Return the [X, Y] coordinate for the center point of the cell that contains the specified text.  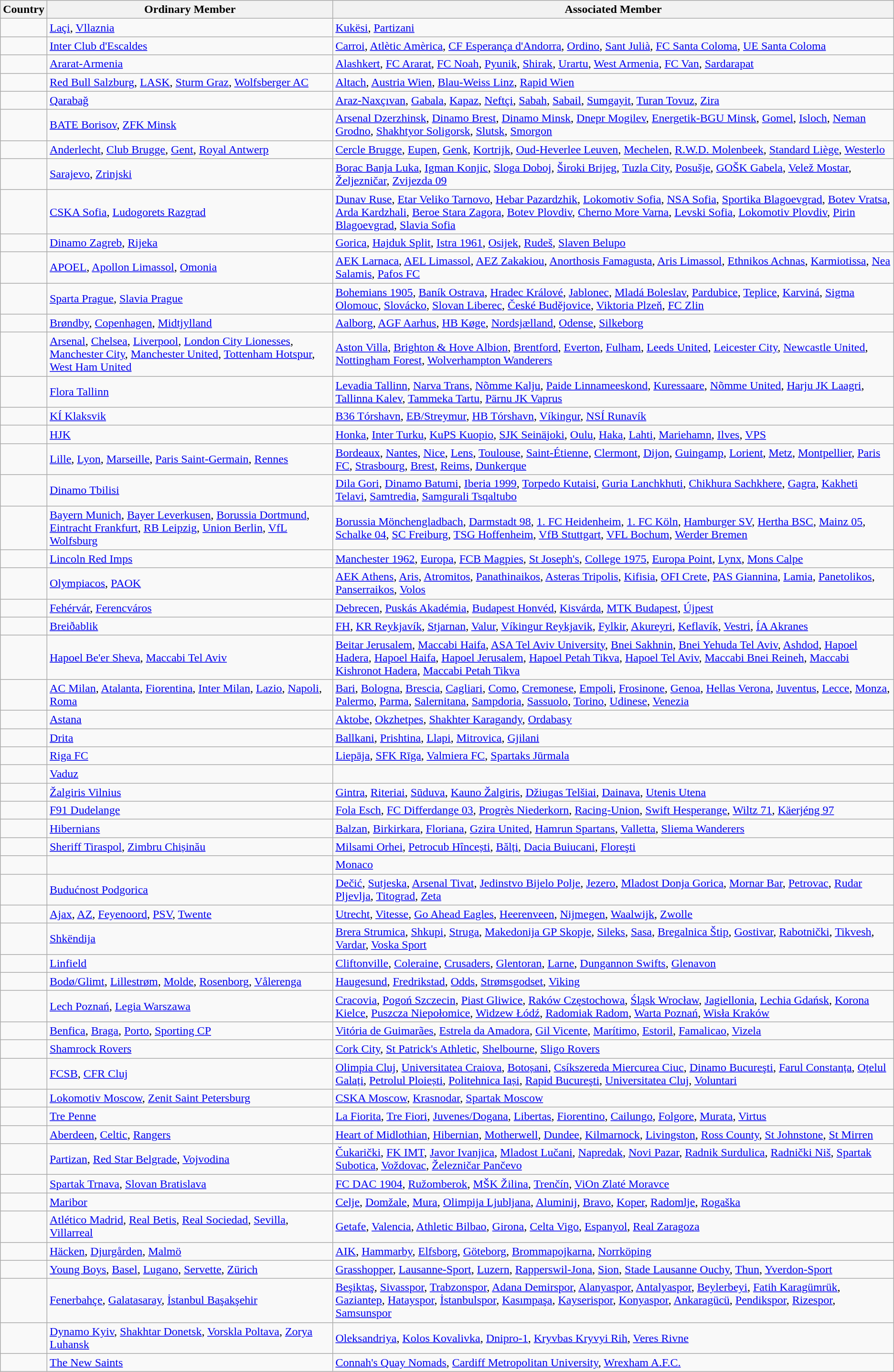
Fehérvár, Ferencváros [190, 608]
Vaduz [190, 774]
Shamrock Rovers [190, 1049]
Cercle Brugge, Eupen, Genk, Kortrijk, Oud-Heverlee Leuven, Mechelen, R.W.D. Molenbeek, Standard Liège, Westerlo [613, 149]
Liepāja, SFK Rīga, Valmiera FC, Spartaks Jūrmala [613, 756]
Linfield [190, 963]
Gintra, Riteriai, Sūduva, Kauno Žalgiris, Džiugas Telšiai, Dainava, Utenis Utena [613, 792]
Sheriff Tiraspol, Zimbru Chișinău [190, 847]
Cork City, St Patrick's Athletic, Shelbourne, Sligo Rovers [613, 1049]
Young Boys, Basel, Lugano, Servette, Zürich [190, 1269]
Riga FC [190, 756]
Olympiacos, PAOK [190, 584]
Arsenal Dzerzhinsk, Dinamo Brest, Dinamo Minsk, Dnepr Mogilev, Energetik-BGU Minsk, Gomel, Isloch, Neman Grodno, Shakhtyor Soligorsk, Slutsk, Smorgon [613, 125]
AEK Athens, Aris, Atromitos, Panathinaikos, Asteras Tripolis, Kifisia, OFI Crete, PAS Giannina, Lamia, Panetolikos, Panserraikos, Volos [613, 584]
AC Milan, Atalanta, Fiorentina, Inter Milan, Lazio, Napoli, Roma [190, 694]
Lincoln Red Imps [190, 559]
FH, KR Reykjavík, Stjarnan, Valur, Víkingur Reykjavik, Fylkir, Akureyri, Keflavík, Vestri, ÍA Akranes [613, 626]
Grasshopper, Lausanne-Sport, Luzern, Rapperswil-Jona, Sion, Stade Lausanne Ouchy, Thun, Yverdon-Sport [613, 1269]
Partizan, Red Star Belgrade, Vojvodina [190, 1159]
Associated Member [613, 10]
FCSB, CFR Cluj [190, 1074]
Žalgiris Vilnius [190, 792]
Ballkani, Prishtina, Llapi, Mitrovica, Gjilani [613, 738]
Balzan, Birkirkara, Floriana, Gzira United, Hamrun Spartans, Valletta, Sliema Wanderers [613, 829]
Fola Esch, FC Differdange 03, Progrès Niederkorn, Racing-Union, Swift Hesperange, Wiltz 71, Käerjéng 97 [613, 810]
Connah's Quay Nomads, Cardiff Metropolitan University, Wrexham A.F.C. [613, 1362]
Anderlecht, Club Brugge, Gent, Royal Antwerp [190, 149]
BATE Borisov, ZFK Minsk [190, 125]
Dečić, Sutjeska, Arsenal Tivat, Jedinstvo Bijelo Polje, Jezero, Mladost Donja Gorica, Mornar Bar, Petrovac, Rudar Pljevlja, Titograd, Zeta [613, 889]
Utrecht, Vitesse, Go Ahead Eagles, Heerenveen, Nijmegen, Waalwijk, Zwolle [613, 914]
Tre Penne [190, 1117]
Breiðablik [190, 626]
AIK, Hammarby, Elfsborg, Göteborg, Brommapojkarna, Norrköping [613, 1251]
Atlético Madrid, Real Betis, Real Sociedad, Sevilla, Villarreal [190, 1226]
Arsenal, Chelsea, Liverpool, London City Lionesses, Manchester City, Manchester United, Tottenham Hotspur, West Ham United [190, 354]
Fenerbahçe, Galatasaray, İstanbul Başakşehir [190, 1300]
Dinamo Tbilisi [190, 490]
Aberdeen, Celtic, Rangers [190, 1135]
Red Bull Salzburg, LASK, Sturm Graz, Wolfsberger AC [190, 82]
Häcken, Djurgården, Malmö [190, 1251]
Lech Poznań, Legia Warszawa [190, 1006]
Laçi, Vllaznia [190, 28]
Flora Tallinn [190, 392]
Budućnost Podgorica [190, 889]
Aktobe, Okzhetpes, Shakhter Karagandy, Ordabasy [613, 719]
Honka, Inter Turku, KuPS Kuopio, SJK Seinäjoki, Oulu, Haka, Lahti, Mariehamn, Ilves, VPS [613, 435]
Manchester 1962, Europa, FCB Magpies, St Joseph's, College 1975, Europa Point, Lynx, Mons Calpe [613, 559]
The New Saints [190, 1362]
Astana [190, 719]
Heart of Midlothian, Hibernian, Motherwell, Dundee, Kilmarnock, Livingston, Ross County, St Johnstone, St Mirren [613, 1135]
Country [24, 10]
F91 Dudelange [190, 810]
Hibernians [190, 829]
AEK Larnaca, AEL Limassol, AEZ Zakakiou, Anorthosis Famagusta, Aris Limassol, Ethnikos Achnas, Karmiotissa, Nea Salamis, Pafos FC [613, 267]
Qarabağ [190, 100]
KÍ Klaksvik [190, 416]
Alashkert, FC Ararat, FC Noah, Pyunik, Shirak, Urartu, West Armenia, FC Van, Sardarapat [613, 64]
Araz-Naxçıvan, Gabala, Kapaz, Neftçi, Sabah, Sabail, Sumgayit, Turan Tovuz, Zira [613, 100]
Ajax, AZ, Feyenoord, PSV, Twente [190, 914]
Bodø/Glimt, Lillestrøm, Molde, Rosenborg, Vålerenga [190, 981]
Celje, Domžale, Mura, Olimpija Ljubljana, Aluminij, Bravo, Koper, Radomlje, Rogaška [613, 1202]
Debrecen, Puskás Akadémia, Budapest Honvéd, Kisvárda, MTK Budapest, Újpest [613, 608]
Aalborg, AGF Aarhus, HB Køge, Nordsjælland, Odense, Silkeborg [613, 323]
Benfica, Braga, Porto, Sporting CP [190, 1031]
Ararat-Armenia [190, 64]
B36 Tórshavn, EB/Streymur, HB Tórshavn, Víkingur, NSÍ Runavík [613, 416]
Dynamo Kyiv, Shakhtar Donetsk, Vorskla Poltava, Zorya Luhansk [190, 1338]
Bayern Munich, Bayer Leverkusen, Borussia Dortmund, Eintracht Frankfurt, RB Leipzig, Union Berlin, VfL Wolfsburg [190, 528]
HJK [190, 435]
Haugesund, Fredrikstad, Odds, Strømsgodset, Viking [613, 981]
Brera Strumica, Shkupi, Struga, Makedonija GP Skopje, Sileks, Sasa, Bregalnica Štip, Gostivar, Rabotnički, Tikvesh, Vardar, Voska Sport [613, 939]
Shkëndija [190, 939]
Kukësi, Partizani [613, 28]
Gorica, Hajduk Split, Istra 1961, Osijek, Rudeš, Slaven Belupo [613, 243]
CSKA Sofia, Ludogorets Razgrad [190, 212]
Hapoel Be'er Sheva, Maccabi Tel Aviv [190, 657]
Oleksandriya, Kolos Kovalivka, Dnipro-1, Kryvbas Kryvyi Rih, Veres Rivne [613, 1338]
Ordinary Member [190, 10]
Spartak Trnava, Slovan Bratislava [190, 1184]
Milsami Orhei, Petrocub Hîncești, Bălți, Dacia Buiucani, Floreşti [613, 847]
Sarajevo, Zrinjski [190, 174]
Getafe, Valencia, Athletic Bilbao, Girona, Celta Vigo, Espanyol, Real Zaragoza [613, 1226]
Altach, Austria Wien, Blau-Weiss Linz, Rapid Wien [613, 82]
Drita [190, 738]
CSKA Moscow, Krasnodar, Spartak Moscow [613, 1098]
Brøndby, Copenhagen, Midtjylland [190, 323]
Carroi, Atlètic Amèrica, CF Esperança d'Andorra, Ordino, Sant Julià, FC Santa Coloma, UE Santa Coloma [613, 46]
FC DAC 1904, Ružomberok, MŠK Žilina, Trenčín, ViOn Zlaté Moravce [613, 1184]
Cliftonville, Coleraine, Crusaders, Glentoran, Larne, Dungannon Swifts, Glenavon [613, 963]
Monaco [613, 865]
Vitória de Guimarães, Estrela da Amadora, Gil Vicente, Marítimo, Estoril, Famalicao, Vizela [613, 1031]
Inter Club d'Escaldes [190, 46]
Borac Banja Luka, Igman Konjic, Sloga Doboj, Široki Brijeg, Tuzla City, Posušje, GOŠK Gabela, Velež Mostar, Željezničar, Zvijezda 09 [613, 174]
Dinamo Zagreb, Rijeka [190, 243]
Sparta Prague, Slavia Prague [190, 298]
Maribor [190, 1202]
Lille, Lyon, Marseille, Paris Saint-Germain, Rennes [190, 459]
APOEL, Apollon Limassol, Omonia [190, 267]
Lokomotiv Moscow, Zenit Saint Petersburg [190, 1098]
Dila Gori, Dinamo Batumi, Iberia 1999, Torpedo Kutaisi, Guria Lanchkhuti, Chikhura Sachkhere, Gagra, Kakheti Telavi, Samtredia, Samgurali Tsqaltubo [613, 490]
La Fiorita, Tre Fiori, Juvenes/Dogana, Libertas, Fiorentino, Cailungo, Folgore, Murata, Virtus [613, 1117]
